Identify which cell holds the provided text, then report its (X, Y) central coordinate. 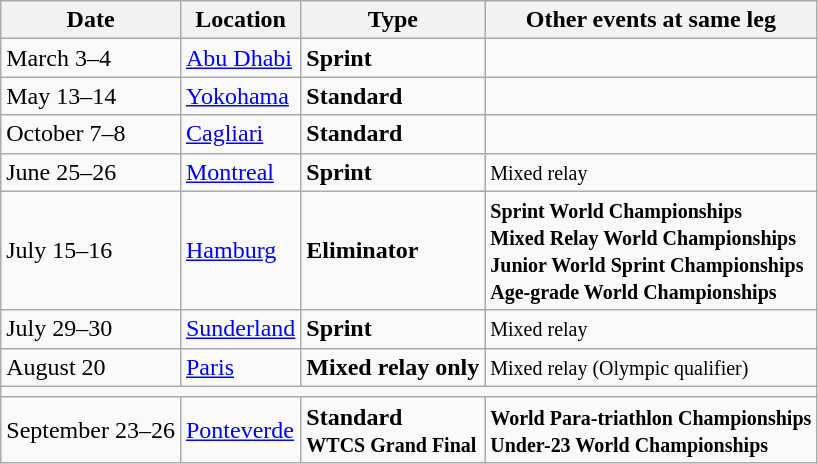
March 3–4 (91, 58)
Ponteverde (240, 430)
August 20 (91, 367)
Eliminator (393, 250)
Montreal (240, 172)
October 7–8 (91, 134)
Sunderland (240, 329)
June 25–26 (91, 172)
Abu Dhabi (240, 58)
Paris (240, 367)
StandardWTCS Grand Final (393, 430)
September 23–26 (91, 430)
Mixed relay only (393, 367)
Sprint World ChampionshipsMixed Relay World ChampionshipsJunior World Sprint ChampionshipsAge-grade World Championships (651, 250)
Date (91, 20)
July 29–30 (91, 329)
Yokohama (240, 96)
World Para-triathlon ChampionshipsUnder-23 World Championships (651, 430)
July 15–16 (91, 250)
Cagliari (240, 134)
May 13–14 (91, 96)
Location (240, 20)
Other events at same leg (651, 20)
Hamburg (240, 250)
Type (393, 20)
Mixed relay (Olympic qualifier) (651, 367)
